Return (X, Y) of the center of cell containing provided text 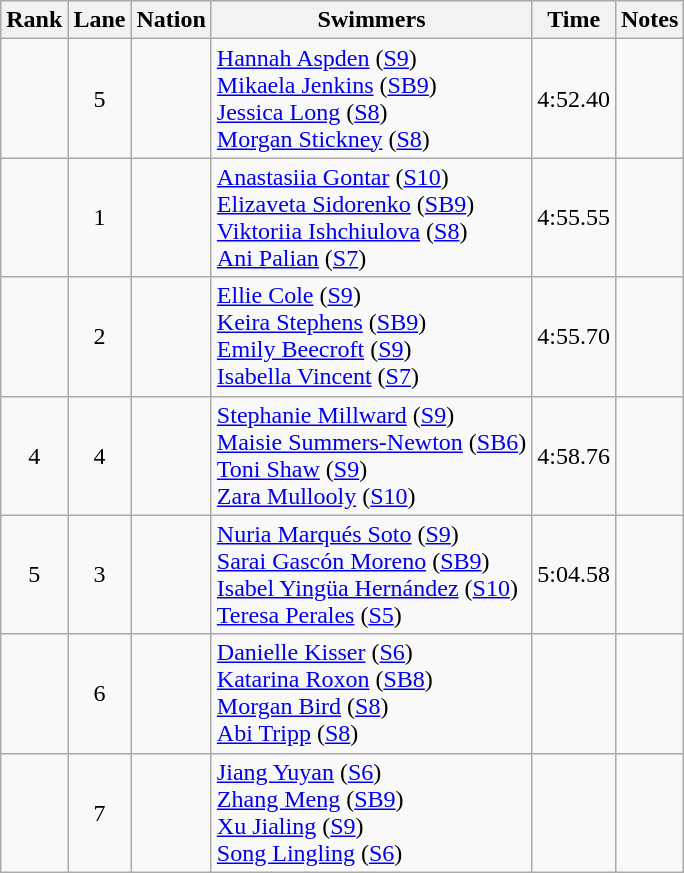
Hannah Aspden (S9)Mikaela Jenkins (SB9)Jessica Long (S8)Morgan Stickney (S8) (371, 98)
6 (100, 694)
5:04.58 (574, 574)
2 (100, 336)
Nation (171, 20)
Danielle Kisser (S6)Katarina Roxon (SB8)Morgan Bird (S8)Abi Tripp (S8) (371, 694)
Rank (34, 20)
1 (100, 218)
Stephanie Millward (S9)Maisie Summers-Newton (SB6) Toni Shaw (S9)Zara Mullooly (S10) (371, 456)
Ellie Cole (S9)Keira Stephens (SB9)Emily Beecroft (S9)Isabella Vincent (S7) (371, 336)
4:55.70 (574, 336)
3 (100, 574)
Anastasiia Gontar (S10)Elizaveta Sidorenko (SB9)Viktoriia Ishchiulova (S8) Ani Palian (S7) (371, 218)
7 (100, 812)
Nuria Marqués Soto (S9)Sarai Gascón Moreno (SB9)Isabel Yingüa Hernández (S10)Teresa Perales (S5) (371, 574)
Time (574, 20)
4:52.40 (574, 98)
4:55.55 (574, 218)
Swimmers (371, 20)
Notes (649, 20)
4:58.76 (574, 456)
Jiang Yuyan (S6)Zhang Meng (SB9)Xu Jialing (S9)Song Lingling (S6) (371, 812)
Lane (100, 20)
